For the text-containing cell, return its midpoint in (X, Y) coordinate format. 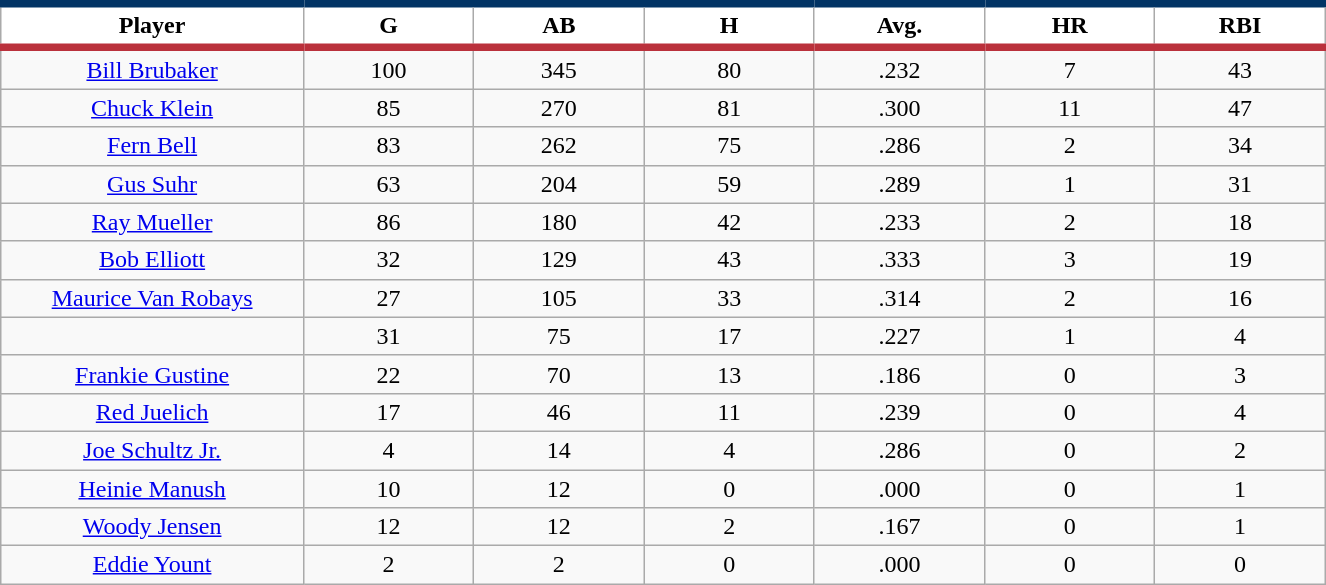
.167 (899, 527)
270 (559, 108)
204 (559, 184)
.314 (899, 298)
100 (388, 68)
14 (559, 450)
.333 (899, 260)
180 (559, 222)
27 (388, 298)
86 (388, 222)
.232 (899, 68)
105 (559, 298)
34 (1240, 146)
85 (388, 108)
13 (729, 374)
16 (1240, 298)
Chuck Klein (152, 108)
83 (388, 146)
RBI (1240, 26)
19 (1240, 260)
.233 (899, 222)
Fern Bell (152, 146)
HR (1070, 26)
AB (559, 26)
10 (388, 489)
Eddie Yount (152, 565)
Ray Mueller (152, 222)
46 (559, 412)
7 (1070, 68)
262 (559, 146)
Bill Brubaker (152, 68)
Gus Suhr (152, 184)
.227 (899, 336)
H (729, 26)
Maurice Van Robays (152, 298)
Heinie Manush (152, 489)
Frankie Gustine (152, 374)
18 (1240, 222)
.300 (899, 108)
59 (729, 184)
Woody Jensen (152, 527)
Player (152, 26)
129 (559, 260)
.239 (899, 412)
63 (388, 184)
G (388, 26)
345 (559, 68)
42 (729, 222)
81 (729, 108)
32 (388, 260)
47 (1240, 108)
Bob Elliott (152, 260)
Joe Schultz Jr. (152, 450)
Avg. (899, 26)
80 (729, 68)
70 (559, 374)
.289 (899, 184)
33 (729, 298)
.186 (899, 374)
Red Juelich (152, 412)
22 (388, 374)
